For the text-containing cell, return its midpoint in (X, Y) coordinate format. 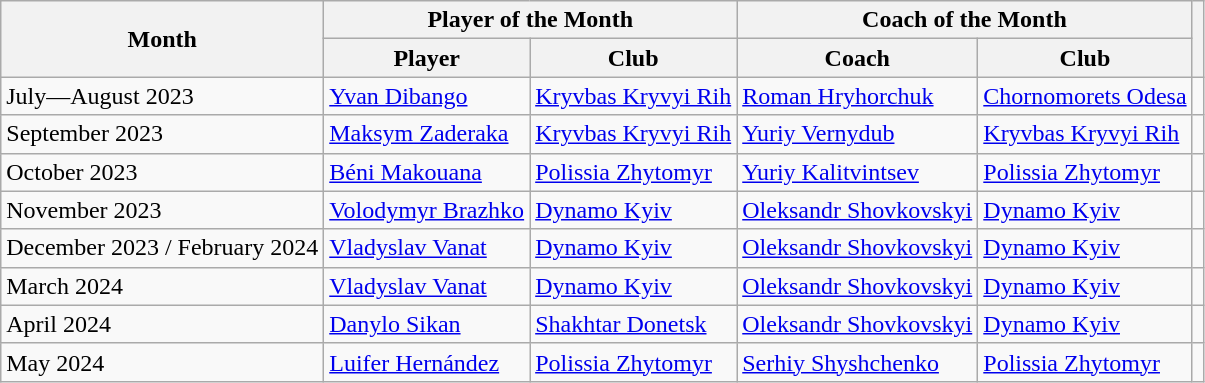
Serhiy Shyshchenko (858, 362)
October 2023 (162, 172)
Luifer Hernández (427, 362)
Coach (858, 58)
Coach of the Month (964, 20)
Maksym Zaderaka (427, 134)
Chornomorets Odesa (1085, 96)
July—August 2023 (162, 96)
Roman Hryhorchuk (858, 96)
September 2023 (162, 134)
Béni Makouana (427, 172)
March 2024 (162, 286)
May 2024 (162, 362)
Yuriy Kalitvintsev (858, 172)
Month (162, 39)
Yuriy Vernydub (858, 134)
Player of the Month (530, 20)
Volodymyr Brazhko (427, 210)
Danylo Sikan (427, 324)
April 2024 (162, 324)
Player (427, 58)
November 2023 (162, 210)
December 2023 / February 2024 (162, 248)
Shakhtar Donetsk (634, 324)
Yvan Dibango (427, 96)
